Provide the [x, y] coordinate of the cell's center where the given text is located.  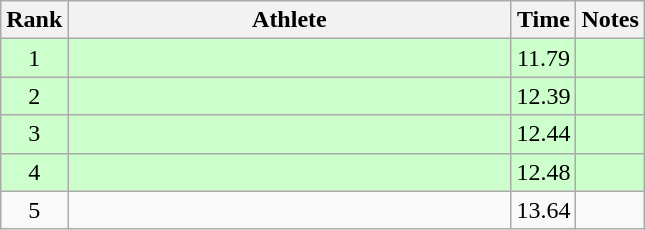
3 [34, 134]
1 [34, 58]
13.64 [544, 210]
2 [34, 96]
12.44 [544, 134]
4 [34, 172]
Rank [34, 20]
5 [34, 210]
11.79 [544, 58]
12.39 [544, 96]
Time [544, 20]
Athlete [290, 20]
12.48 [544, 172]
Notes [610, 20]
